Identify which cell holds the provided text, then report its (x, y) central coordinate. 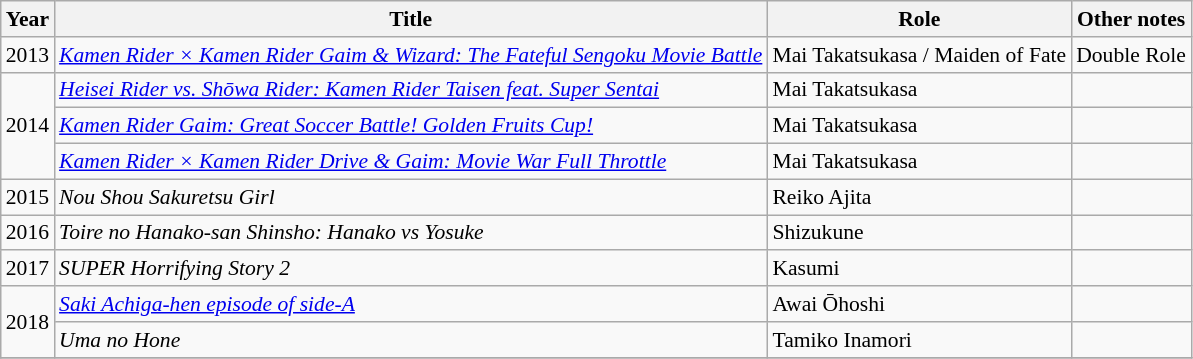
Kamen Rider Gaim: Great Soccer Battle! Golden Fruits Cup! (410, 126)
Awai Ōhoshi (919, 304)
2013 (28, 55)
SUPER Horrifying Story 2 (410, 269)
Kamen Rider × Kamen Rider Drive & Gaim: Movie War Full Throttle (410, 162)
Saki Achiga-hen episode of side-A (410, 304)
Nou Shou Sakuretsu Girl (410, 197)
Other notes (1131, 19)
2016 (28, 233)
Double Role (1131, 55)
Shizukune (919, 233)
2017 (28, 269)
2018 (28, 322)
Kamen Rider × Kamen Rider Gaim & Wizard: The Fateful Sengoku Movie Battle (410, 55)
Uma no Hone (410, 340)
Heisei Rider vs. Shōwa Rider: Kamen Rider Taisen feat. Super Sentai (410, 90)
Role (919, 19)
Title (410, 19)
Toire no Hanako-san Shinsho: Hanako vs Yosuke (410, 233)
Tamiko Inamori (919, 340)
2015 (28, 197)
2014 (28, 126)
Mai Takatsukasa / Maiden of Fate (919, 55)
Kasumi (919, 269)
Year (28, 19)
Reiko Ajita (919, 197)
